Search for the cell housing the specified text and yield its [x, y] center coordinate. 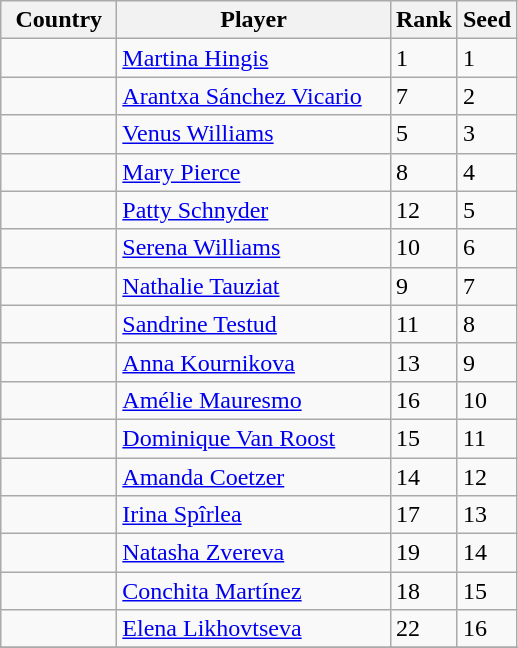
Conchita Martínez [254, 591]
Country [59, 20]
Arantxa Sánchez Vicario [254, 96]
Player [254, 20]
Venus Williams [254, 134]
2 [486, 96]
Seed [486, 20]
Nathalie Tauziat [254, 286]
18 [424, 591]
Sandrine Testud [254, 324]
19 [424, 553]
Elena Likhovtseva [254, 629]
6 [486, 248]
Irina Spîrlea [254, 515]
Amélie Mauresmo [254, 400]
Dominique Van Roost [254, 438]
Natasha Zvereva [254, 553]
3 [486, 134]
22 [424, 629]
Anna Kournikova [254, 362]
Serena Williams [254, 248]
Rank [424, 20]
Patty Schnyder [254, 210]
Martina Hingis [254, 58]
Amanda Coetzer [254, 477]
4 [486, 172]
17 [424, 515]
Mary Pierce [254, 172]
